Determine the (x, y) coordinate at the center of the cell enclosing the given text.  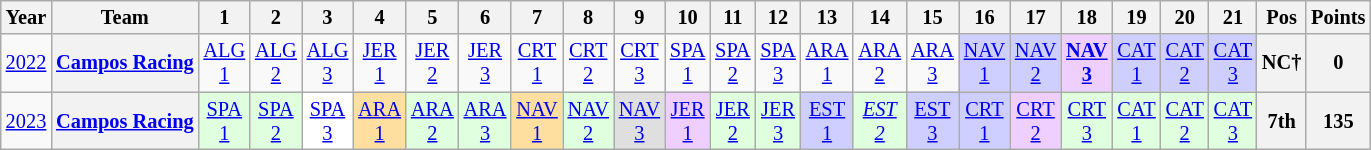
21 (1233, 17)
135 (1338, 121)
7 (536, 17)
13 (828, 17)
8 (588, 17)
0 (1338, 63)
Pos (1282, 17)
7th (1282, 121)
10 (688, 17)
19 (1136, 17)
14 (880, 17)
12 (778, 17)
NC† (1282, 63)
15 (932, 17)
Team (124, 17)
20 (1185, 17)
EST2 (880, 121)
17 (1036, 17)
3 (328, 17)
2022 (26, 63)
Points (1338, 17)
5 (432, 17)
1 (224, 17)
Year (26, 17)
16 (984, 17)
2023 (26, 121)
11 (732, 17)
ALG1 (224, 63)
4 (380, 17)
ALG2 (276, 63)
ALG3 (328, 63)
EST3 (932, 121)
9 (640, 17)
EST1 (828, 121)
6 (486, 17)
2 (276, 17)
18 (1086, 17)
